Locate the cell with the specified text and output its (X, Y) center coordinate. 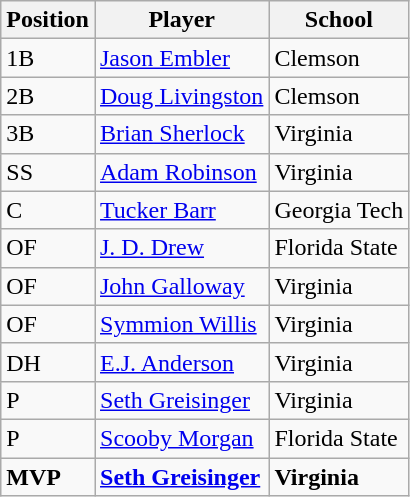
Scooby Morgan (181, 438)
C (48, 210)
School (339, 20)
3B (48, 134)
John Galloway (181, 286)
MVP (48, 477)
DH (48, 362)
Jason Embler (181, 58)
Doug Livingston (181, 96)
Adam Robinson (181, 172)
Position (48, 20)
Georgia Tech (339, 210)
Brian Sherlock (181, 134)
Symmion Willis (181, 324)
J. D. Drew (181, 248)
2B (48, 96)
E.J. Anderson (181, 362)
Player (181, 20)
SS (48, 172)
Tucker Barr (181, 210)
1B (48, 58)
